Output the (x, y) coordinate of the center of the cell containing the given text.  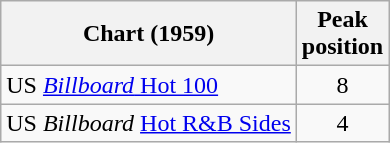
Chart (1959) (149, 34)
8 (342, 85)
US Billboard Hot 100 (149, 85)
US Billboard Hot R&B Sides (149, 123)
Peakposition (342, 34)
4 (342, 123)
